Determine the (x, y) coordinate at the center of the cell enclosing the given text.  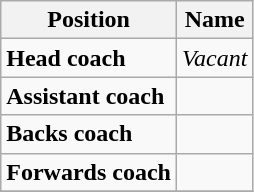
Vacant (214, 58)
Assistant coach (89, 96)
Forwards coach (89, 172)
Position (89, 20)
Backs coach (89, 134)
Name (214, 20)
Head coach (89, 58)
